Scan for the cell matching the given text and deliver its (X, Y) coordinate at center. 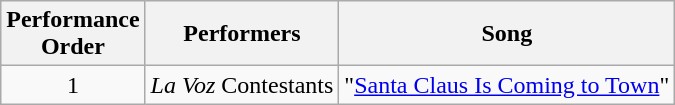
1 (73, 85)
Song (507, 34)
La Voz Contestants (242, 85)
Performance Order (73, 34)
"Santa Claus Is Coming to Town" (507, 85)
Performers (242, 34)
